Capture the cell that displays the provided text and extract its [x, y] central coordinate. 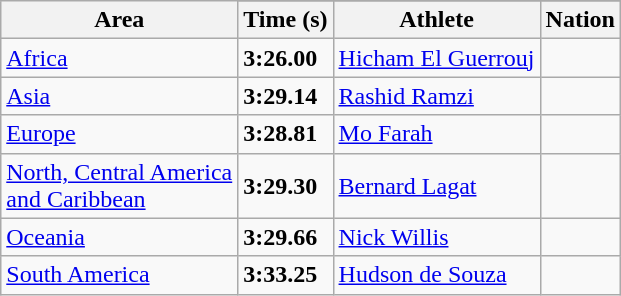
Nation [580, 20]
3:29.14 [286, 96]
Bernard Lagat [436, 186]
3:33.25 [286, 275]
Athlete [436, 20]
Oceania [120, 237]
Africa [120, 58]
South America [120, 275]
Hicham El Guerrouj [436, 58]
3:26.00 [286, 58]
Asia [120, 96]
Rashid Ramzi [436, 96]
3:29.30 [286, 186]
North, Central America and Caribbean [120, 186]
Mo Farah [436, 134]
Europe [120, 134]
3:29.66 [286, 237]
3:28.81 [286, 134]
Area [120, 20]
Hudson de Souza [436, 275]
Time (s) [286, 20]
Nick Willis [436, 237]
